Capture the cell that displays the provided text and extract its (X, Y) central coordinate. 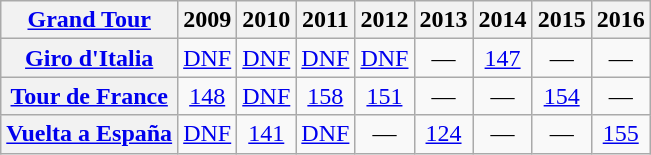
2013 (444, 20)
147 (502, 58)
2012 (384, 20)
154 (562, 96)
2014 (502, 20)
2015 (562, 20)
Grand Tour (90, 20)
Tour de France (90, 96)
Vuelta a España (90, 134)
2009 (208, 20)
155 (620, 134)
2016 (620, 20)
151 (384, 96)
148 (208, 96)
2010 (266, 20)
Giro d'Italia (90, 58)
124 (444, 134)
158 (326, 96)
141 (266, 134)
2011 (326, 20)
